Capture the cell that displays the provided text and extract its [X, Y] central coordinate. 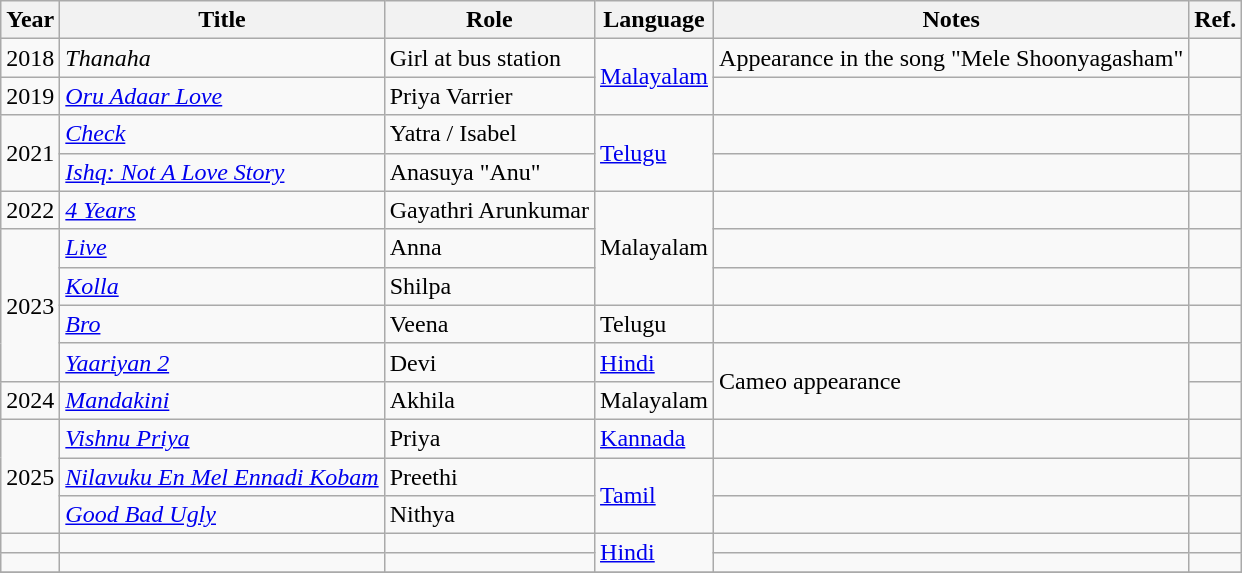
2018 [30, 58]
Vishnu Priya [222, 438]
Check [222, 134]
2024 [30, 400]
Year [30, 20]
Anna [489, 248]
Girl at bus station [489, 58]
2019 [30, 96]
Notes [952, 20]
Preethi [489, 477]
Priya Varrier [489, 96]
2021 [30, 153]
Live [222, 248]
Yaariyan 2 [222, 362]
Oru Adaar Love [222, 96]
Kannada [654, 438]
2025 [30, 476]
Anasuya "Anu" [489, 172]
Yatra / Isabel [489, 134]
Akhila [489, 400]
Gayathri Arunkumar [489, 210]
Bro [222, 324]
Veena [489, 324]
Language [654, 20]
Tamil [654, 496]
Thanaha [222, 58]
Title [222, 20]
Ref. [1216, 20]
2023 [30, 305]
Cameo appearance [952, 381]
Kolla [222, 286]
Appearance in the song "Mele Shoonyagasham" [952, 58]
Ishq: Not A Love Story [222, 172]
Mandakini [222, 400]
Nilavuku En Mel Ennadi Kobam [222, 477]
Role [489, 20]
Priya [489, 438]
Nithya [489, 515]
Devi [489, 362]
Good Bad Ugly [222, 515]
Shilpa [489, 286]
4 Years [222, 210]
2022 [30, 210]
